Extract the [X, Y] coordinate from the center of the cell holding the provided text.  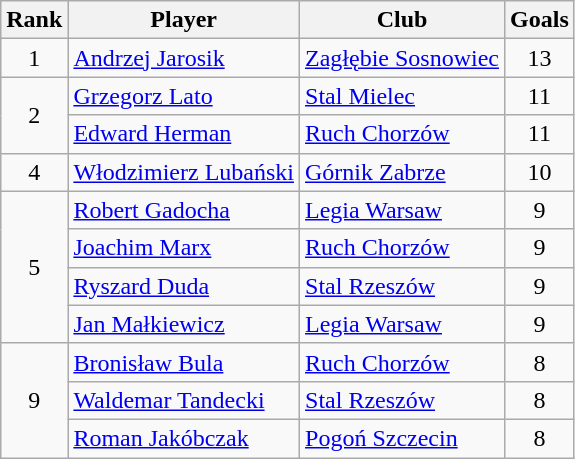
Jan Małkiewicz [184, 324]
Player [184, 20]
Stal Mielec [402, 96]
Pogoń Szczecin [402, 438]
Andrzej Jarosik [184, 58]
10 [540, 172]
2 [34, 115]
1 [34, 58]
Waldemar Tandecki [184, 400]
Club [402, 20]
Ryszard Duda [184, 286]
Włodzimierz Lubański [184, 172]
13 [540, 58]
Bronisław Bula [184, 362]
Joachim Marx [184, 248]
Roman Jakóbczak [184, 438]
Zagłębie Sosnowiec [402, 58]
Goals [540, 20]
Rank [34, 20]
5 [34, 267]
Grzegorz Lato [184, 96]
Edward Herman [184, 134]
Robert Gadocha [184, 210]
Górnik Zabrze [402, 172]
4 [34, 172]
